Return the [X, Y] coordinate for the center point of the cell that contains the specified text.  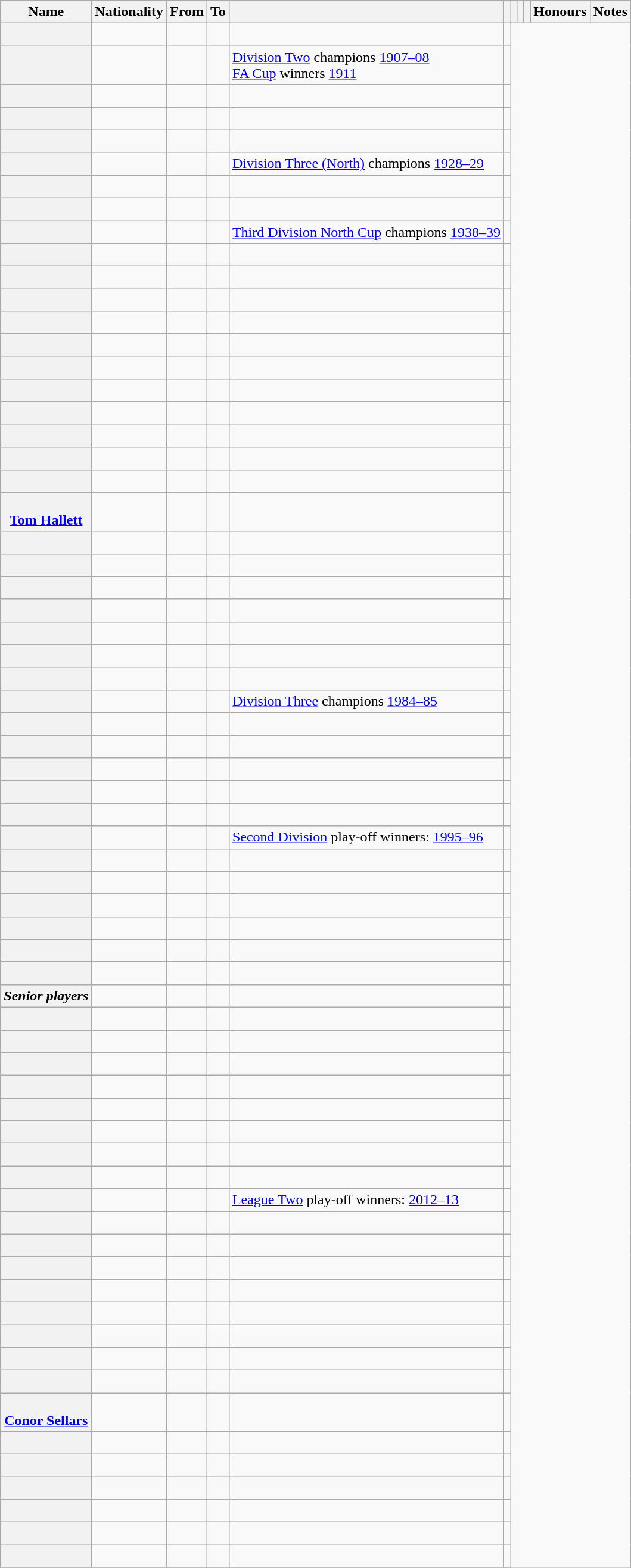
League Two play-off winners: 2012–13 [366, 1200]
Division Three (North) champions 1928–29 [366, 164]
To [218, 12]
Honours [560, 12]
Conor Sellars [46, 1411]
Second Division play-off winners: 1995–96 [366, 837]
Tom Hallett [46, 512]
Senior players [46, 996]
Name [46, 12]
Third Division North Cup champions 1938–39 [366, 232]
Division Three champions 1984–85 [366, 702]
From [187, 12]
Division Two champions 1907–08FA Cup winners 1911 [366, 66]
Notes [610, 12]
Nationality [129, 12]
